Return (x, y) of the center of cell containing provided text 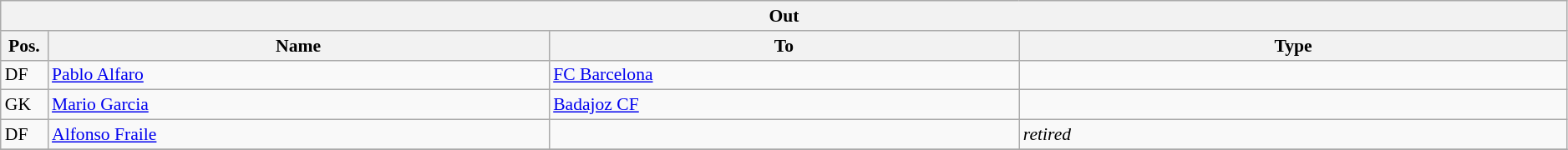
retired (1293, 135)
GK (24, 105)
Badajoz CF (784, 105)
Pos. (24, 46)
Type (1293, 46)
Alfonso Fraile (298, 135)
Pablo Alfaro (298, 75)
Out (784, 16)
Mario Garcia (298, 105)
To (784, 46)
Name (298, 46)
FC Barcelona (784, 75)
